Pinpoint the cell where the given text exists, returning its (X, Y) midpoint coordinate. 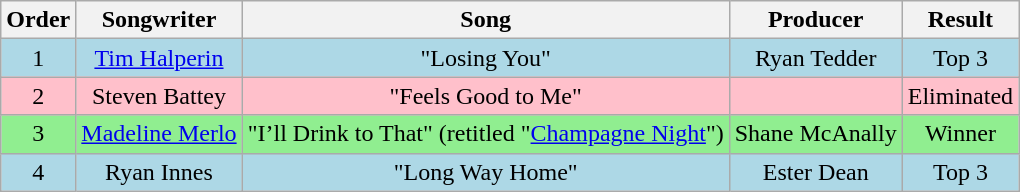
Eliminated (960, 96)
1 (38, 58)
Winner (960, 134)
Result (960, 20)
Producer (816, 20)
Steven Battey (159, 96)
2 (38, 96)
Madeline Merlo (159, 134)
Shane McAnally (816, 134)
"Losing You" (486, 58)
Ester Dean (816, 172)
"I’ll Drink to That" (retitled "Champagne Night") (486, 134)
"Feels Good to Me" (486, 96)
Ryan Tedder (816, 58)
"Long Way Home" (486, 172)
4 (38, 172)
Songwriter (159, 20)
Ryan Innes (159, 172)
Tim Halperin (159, 58)
Song (486, 20)
Order (38, 20)
3 (38, 134)
